Detect which cell encompasses the target text, then output its [x, y] center coordinate. 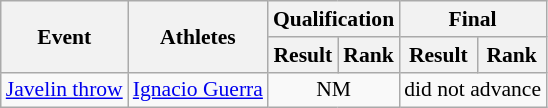
Athletes [198, 36]
NM [334, 90]
Event [64, 36]
Final [472, 19]
Ignacio Guerra [198, 90]
Javelin throw [64, 90]
did not advance [472, 90]
Qualification [334, 19]
